Output the (x, y) coordinate of the center of the cell containing the given text.  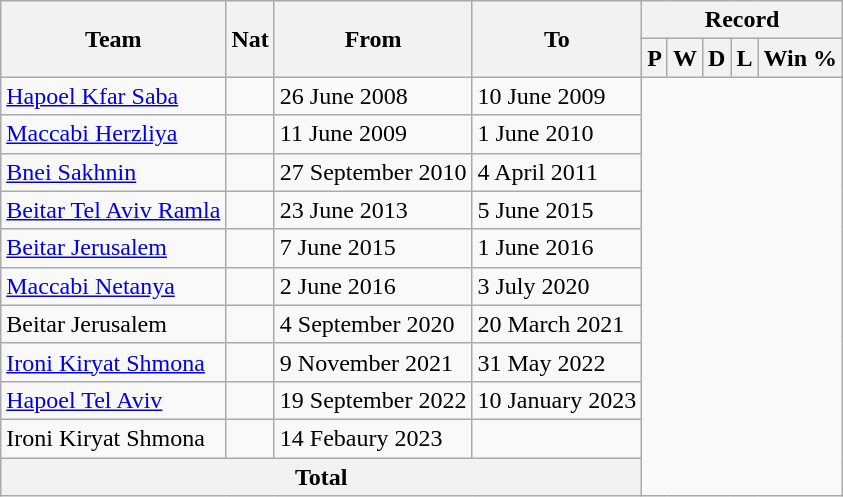
From (373, 39)
Total (322, 477)
19 September 2022 (373, 400)
23 June 2013 (373, 210)
10 January 2023 (557, 400)
3 July 2020 (557, 286)
2 June 2016 (373, 286)
14 Febaury 2023 (373, 438)
31 May 2022 (557, 362)
To (557, 39)
Win % (800, 58)
Hapoel Tel Aviv (114, 400)
P (655, 58)
Nat (250, 39)
20 March 2021 (557, 324)
Beitar Tel Aviv Ramla (114, 210)
9 November 2021 (373, 362)
26 June 2008 (373, 96)
11 June 2009 (373, 134)
1 June 2016 (557, 248)
10 June 2009 (557, 96)
Team (114, 39)
W (684, 58)
4 April 2011 (557, 172)
Bnei Sakhnin (114, 172)
Maccabi Herzliya (114, 134)
7 June 2015 (373, 248)
Maccabi Netanya (114, 286)
5 June 2015 (557, 210)
27 September 2010 (373, 172)
L (744, 58)
Record (742, 20)
1 June 2010 (557, 134)
4 September 2020 (373, 324)
Hapoel Kfar Saba (114, 96)
D (716, 58)
